Capture the cell that displays the provided text and extract its [x, y] central coordinate. 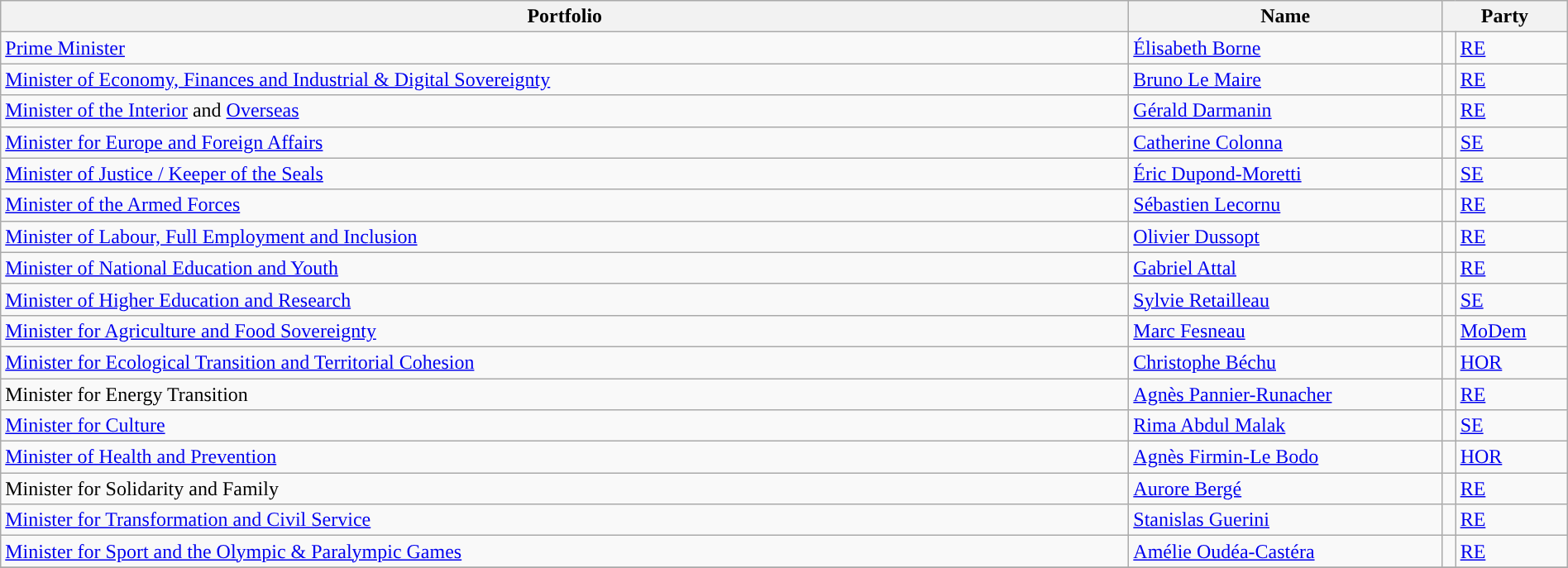
Minister of the Armed Forces [565, 205]
Minister of Justice / Keeper of the Seals [565, 174]
Agnès Firmin-Le Bodo [1285, 457]
Party [1505, 17]
Portfolio [565, 17]
Olivier Dussopt [1285, 236]
Minister of Health and Prevention [565, 457]
Rima Abdul Malak [1285, 426]
Sylvie Retailleau [1285, 299]
Éric Dupond-Moretti [1285, 174]
Minister of Labour, Full Employment and Inclusion [565, 236]
Minister of the Interior and Overseas [565, 111]
Minister of Economy, Finances and Industrial & Digital Sovereignty [565, 79]
Prime Minister [565, 48]
Minister for Agriculture and Food Sovereignty [565, 331]
Minister of Higher Education and Research [565, 299]
Minister for Culture [565, 426]
Catherine Colonna [1285, 142]
Minister of National Education and Youth [565, 268]
Élisabeth Borne [1285, 48]
Sébastien Lecornu [1285, 205]
Minister for Energy Transition [565, 394]
Minister for Transformation and Civil Service [565, 520]
Agnès Pannier-Runacher [1285, 394]
Aurore Bergé [1285, 489]
Minister for Solidarity and Family [565, 489]
Minister for Sport and the Olympic & Paralympic Games [565, 551]
Marc Fesneau [1285, 331]
Bruno Le Maire [1285, 79]
Minister for Europe and Foreign Affairs [565, 142]
MoDem [1512, 331]
Gabriel Attal [1285, 268]
Name [1285, 17]
Gérald Darmanin [1285, 111]
Stanislas Guerini [1285, 520]
Amélie Oudéa-Castéra [1285, 551]
Christophe Béchu [1285, 362]
Minister for Ecological Transition and Territorial Cohesion [565, 362]
